Output the [X, Y] coordinate of the center of the cell containing the given text.  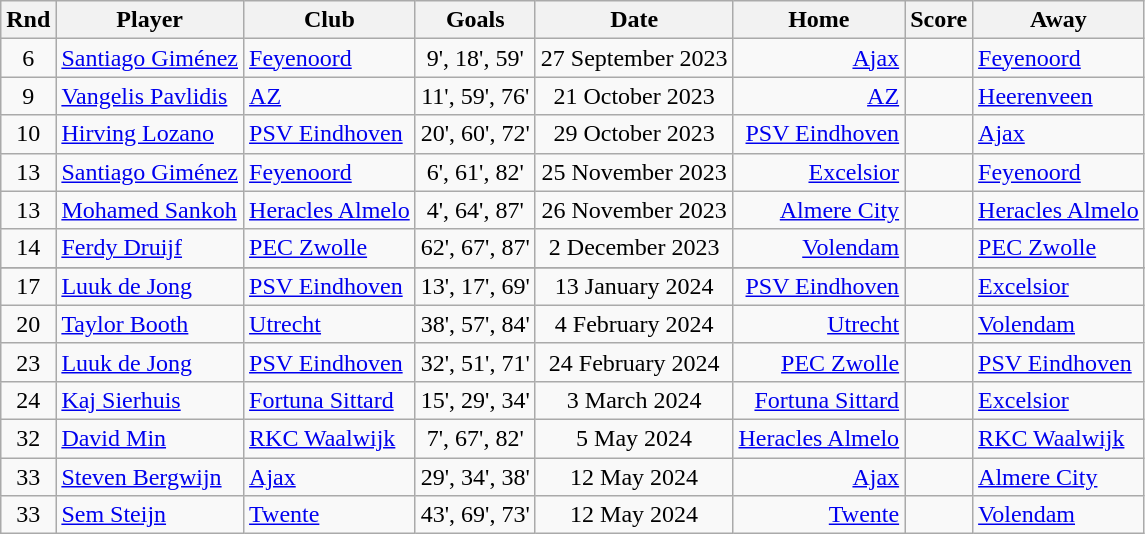
2 December 2023 [634, 248]
10 [28, 134]
Score [939, 20]
32 [28, 438]
Away [1059, 20]
4 February 2024 [634, 324]
17 [28, 286]
5 May 2024 [634, 438]
14 [28, 248]
4', 64', 87' [475, 210]
David Min [150, 438]
Steven Bergwijn [150, 477]
38', 57', 84' [475, 324]
Goals [475, 20]
Home [819, 20]
13', 17', 69' [475, 286]
6 [28, 58]
15', 29', 34' [475, 400]
Player [150, 20]
Date [634, 20]
24 February 2024 [634, 362]
Mohamed Sankoh [150, 210]
25 November 2023 [634, 172]
Taylor Booth [150, 324]
43', 69', 73' [475, 515]
26 November 2023 [634, 210]
Vangelis Pavlidis [150, 96]
27 September 2023 [634, 58]
7', 67', 82' [475, 438]
3 March 2024 [634, 400]
24 [28, 400]
32', 51', 71' [475, 362]
23 [28, 362]
Hirving Lozano [150, 134]
Club [330, 20]
Kaj Sierhuis [150, 400]
Rnd [28, 20]
20 [28, 324]
Ferdy Druijf [150, 248]
Sem Steijn [150, 515]
11', 59', 76' [475, 96]
29 October 2023 [634, 134]
9 [28, 96]
21 October 2023 [634, 96]
29', 34', 38' [475, 477]
6', 61', 82' [475, 172]
13 January 2024 [634, 286]
62', 67', 87' [475, 248]
Heerenveen [1059, 96]
20', 60', 72' [475, 134]
9', 18', 59' [475, 58]
